From the cell containing the given text, extract its center point as (x, y) coordinate. 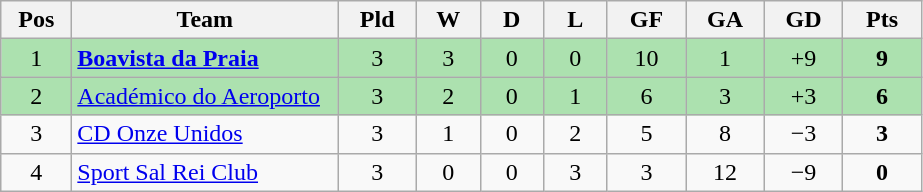
+3 (804, 96)
Pos (36, 20)
10 (646, 58)
+9 (804, 58)
Team (205, 20)
5 (646, 134)
−3 (804, 134)
Sport Sal Rei Club (205, 172)
8 (726, 134)
GD (804, 20)
GA (726, 20)
Académico do Aeroporto (205, 96)
4 (36, 172)
W (448, 20)
9 (882, 58)
Pts (882, 20)
Boavista da Praia (205, 58)
CD Onze Unidos (205, 134)
12 (726, 172)
L (576, 20)
−9 (804, 172)
D (512, 20)
Pld (378, 20)
GF (646, 20)
